Capture the cell that displays the provided text and extract its [x, y] central coordinate. 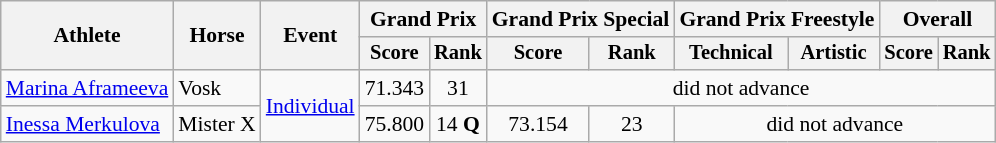
Grand Prix Freestyle [776, 19]
14 Q [458, 124]
75.800 [394, 124]
Overall [937, 19]
Athlete [88, 36]
Horse [216, 36]
Event [310, 36]
Inessa Merkulova [88, 124]
Artistic [834, 54]
23 [632, 124]
Grand Prix Special [581, 19]
71.343 [394, 88]
Mister X [216, 124]
73.154 [538, 124]
Individual [310, 106]
Marina Aframeeva [88, 88]
Technical [730, 54]
31 [458, 88]
Vosk [216, 88]
Grand Prix [424, 19]
